Scan for the cell matching the given text and deliver its [X, Y] coordinate at center. 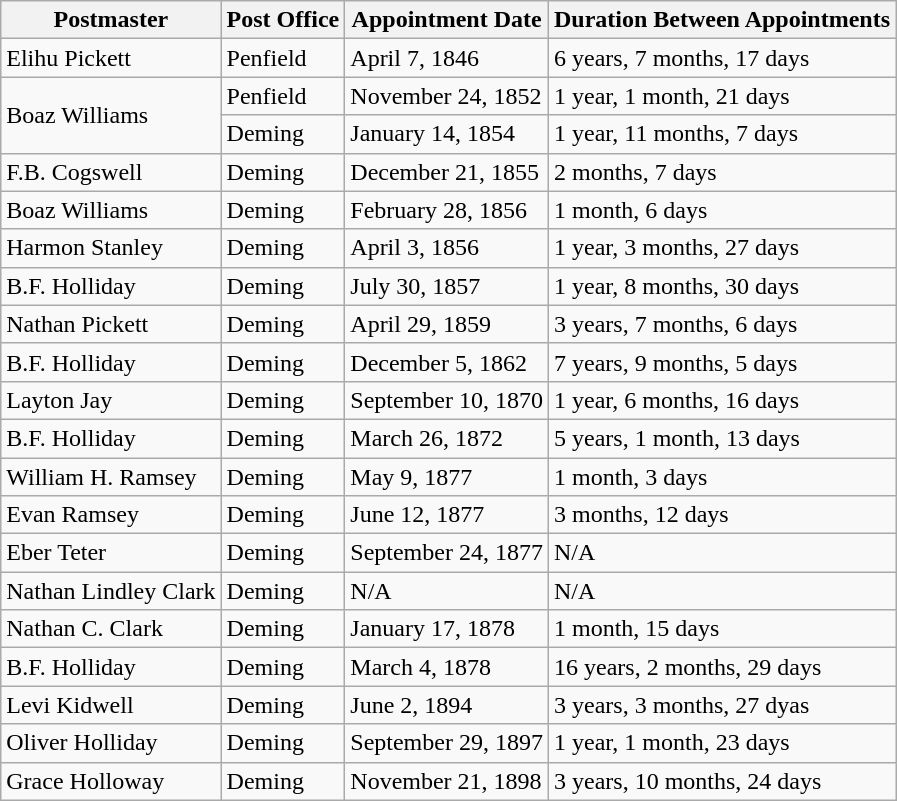
November 21, 1898 [447, 781]
5 years, 1 month, 13 days [722, 438]
1 year, 6 months, 16 days [722, 400]
December 5, 1862 [447, 362]
Postmaster [111, 20]
September 29, 1897 [447, 743]
March 4, 1878 [447, 667]
July 30, 1857 [447, 286]
1 month, 6 days [722, 210]
7 years, 9 months, 5 days [722, 362]
April 29, 1859 [447, 324]
May 9, 1877 [447, 477]
3 years, 10 months, 24 days [722, 781]
Levi Kidwell [111, 705]
Grace Holloway [111, 781]
3 years, 3 months, 27 dyas [722, 705]
Duration Between Appointments [722, 20]
Post Office [283, 20]
1 year, 1 month, 23 days [722, 743]
Appointment Date [447, 20]
Eber Teter [111, 553]
2 months, 7 days [722, 172]
William H. Ramsey [111, 477]
1 year, 11 months, 7 days [722, 134]
1 month, 15 days [722, 629]
November 24, 1852 [447, 96]
March 26, 1872 [447, 438]
January 14, 1854 [447, 134]
Nathan C. Clark [111, 629]
3 months, 12 days [722, 515]
3 years, 7 months, 6 days [722, 324]
16 years, 2 months, 29 days [722, 667]
June 12, 1877 [447, 515]
Evan Ramsey [111, 515]
1 year, 8 months, 30 days [722, 286]
Elihu Pickett [111, 58]
1 month, 3 days [722, 477]
F.B. Cogswell [111, 172]
September 10, 1870 [447, 400]
April 3, 1856 [447, 248]
Oliver Holliday [111, 743]
Nathan Pickett [111, 324]
February 28, 1856 [447, 210]
1 year, 3 months, 27 days [722, 248]
Layton Jay [111, 400]
April 7, 1846 [447, 58]
1 year, 1 month, 21 days [722, 96]
January 17, 1878 [447, 629]
September 24, 1877 [447, 553]
June 2, 1894 [447, 705]
Harmon Stanley [111, 248]
December 21, 1855 [447, 172]
6 years, 7 months, 17 days [722, 58]
Nathan Lindley Clark [111, 591]
